Return (x, y) of the center of cell containing provided text 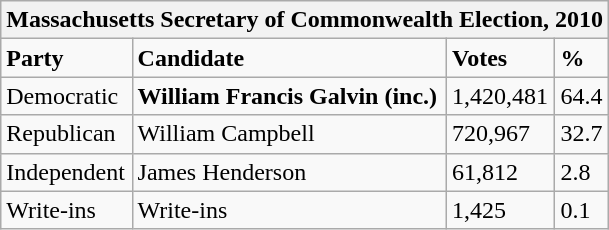
Republican (66, 134)
32.7 (582, 134)
Independent (66, 172)
Votes (500, 58)
William Campbell (289, 134)
720,967 (500, 134)
61,812 (500, 172)
2.8 (582, 172)
Massachusetts Secretary of Commonwealth Election, 2010 (305, 20)
0.1 (582, 210)
Democratic (66, 96)
1,425 (500, 210)
Candidate (289, 58)
64.4 (582, 96)
James Henderson (289, 172)
Party (66, 58)
William Francis Galvin (inc.) (289, 96)
% (582, 58)
1,420,481 (500, 96)
